Find where the given text appears and provide that cell's center as [X, Y] coordinate. 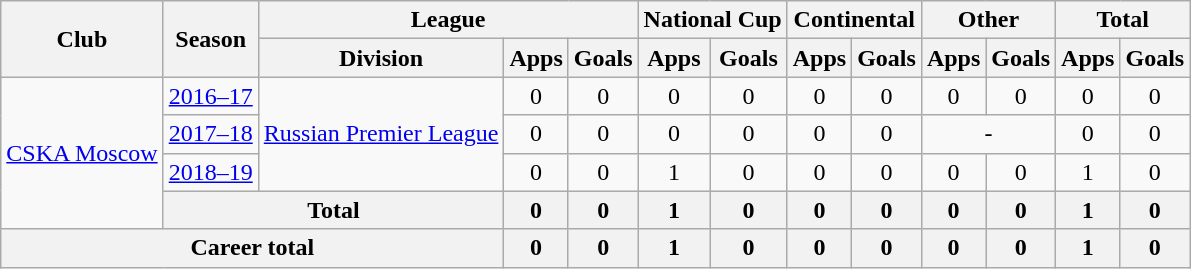
League [448, 20]
2016–17 [210, 96]
CSKA Moscow [82, 153]
Continental [854, 20]
Russian Premier League [381, 134]
Other [988, 20]
National Cup [712, 20]
Club [82, 39]
2017–18 [210, 134]
Division [381, 58]
Season [210, 39]
Career total [252, 248]
2018–19 [210, 172]
- [988, 134]
